Output the (X, Y) coordinate of the center of the cell containing the given text.  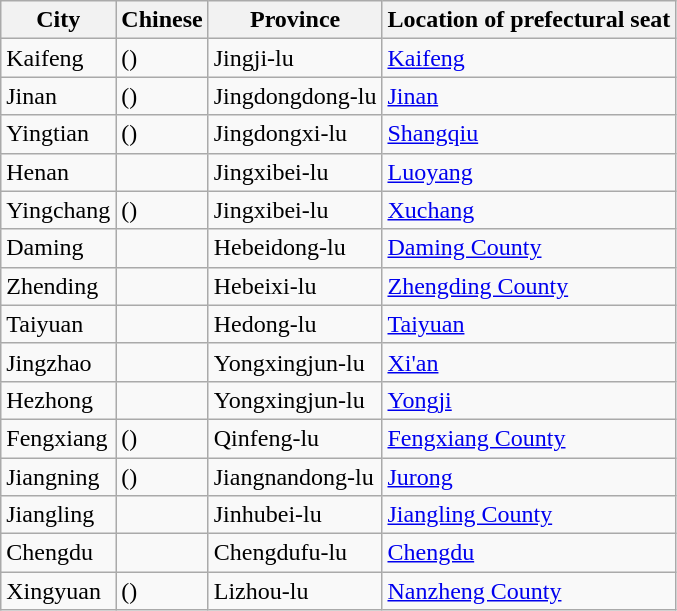
Jingdongdong-lu (295, 96)
Hebeixi-lu (295, 286)
Yingtian (58, 134)
Xuchang (529, 210)
Chinese (162, 20)
Yingchang (58, 210)
Xingyuan (58, 591)
Jiangning (58, 477)
Xi'an (529, 362)
Fengxiang County (529, 438)
Province (295, 20)
Daming (58, 248)
Hedong-lu (295, 324)
Jiangling (58, 515)
Hezhong (58, 400)
Chengdufu-lu (295, 553)
Hebeidong-lu (295, 248)
Zhending (58, 286)
Lizhou-lu (295, 591)
Jingji-lu (295, 58)
Fengxiang (58, 438)
Daming County (529, 248)
Jingdongxi-lu (295, 134)
Shangqiu (529, 134)
Jurong (529, 477)
Jingzhao (58, 362)
Yongji (529, 400)
Nanzheng County (529, 591)
Luoyang (529, 172)
Jiangnandong-lu (295, 477)
Jinhubei-lu (295, 515)
Henan (58, 172)
Qinfeng-lu (295, 438)
Jiangling County (529, 515)
City (58, 20)
Zhengding County (529, 286)
Location of prefectural seat (529, 20)
